Capture the cell that displays the provided text and extract its (x, y) central coordinate. 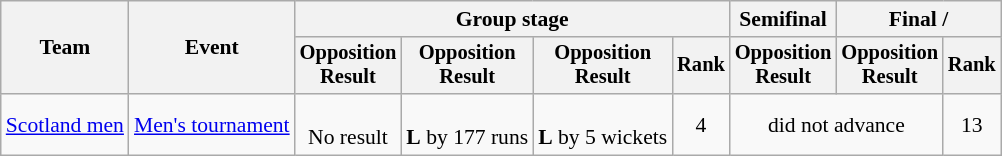
L by 177 runs (467, 124)
did not advance (836, 124)
Group stage (512, 19)
Men's tournament (212, 124)
Team (65, 48)
Final / (918, 19)
Event (212, 48)
Semifinal (784, 19)
L by 5 wickets (602, 124)
No result (348, 124)
4 (701, 124)
Scotland men (65, 124)
13 (972, 124)
